Scan for the cell matching the given text and deliver its (x, y) coordinate at center. 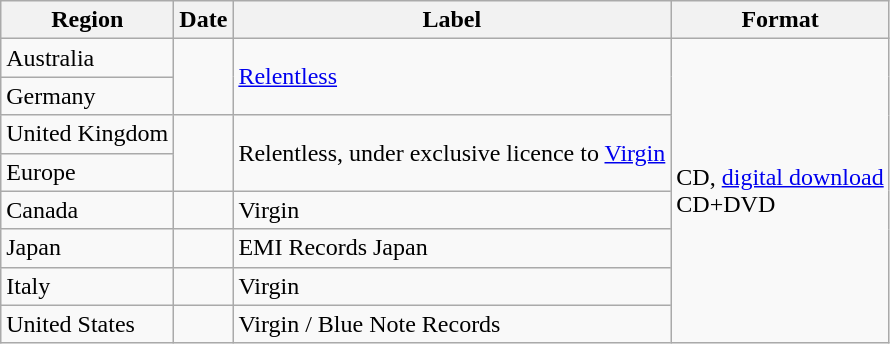
Format (780, 20)
Germany (88, 96)
Date (204, 20)
Relentless, under exclusive licence to Virgin (452, 153)
Australia (88, 58)
Label (452, 20)
Europe (88, 172)
Japan (88, 248)
Virgin / Blue Note Records (452, 324)
Canada (88, 210)
Region (88, 20)
Italy (88, 286)
EMI Records Japan (452, 248)
CD, digital downloadCD+DVD (780, 191)
Relentless (452, 77)
United Kingdom (88, 134)
United States (88, 324)
